Return (x, y) of the center of cell containing provided text 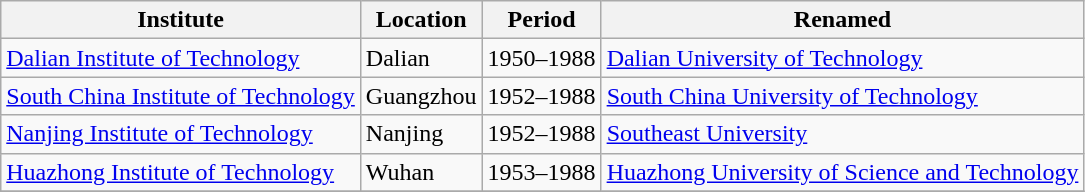
South China Institute of Technology (181, 96)
Wuhan (421, 172)
Nanjing (421, 134)
Dalian University of Technology (842, 58)
Dalian Institute of Technology (181, 58)
Renamed (842, 20)
Location (421, 20)
South China University of Technology (842, 96)
Huazhong Institute of Technology (181, 172)
1953–1988 (542, 172)
Huazhong University of Science and Technology (842, 172)
Guangzhou (421, 96)
Nanjing Institute of Technology (181, 134)
1950–1988 (542, 58)
Period (542, 20)
Institute (181, 20)
Dalian (421, 58)
Southeast University (842, 134)
